For the text-containing cell, return its midpoint in (x, y) coordinate format. 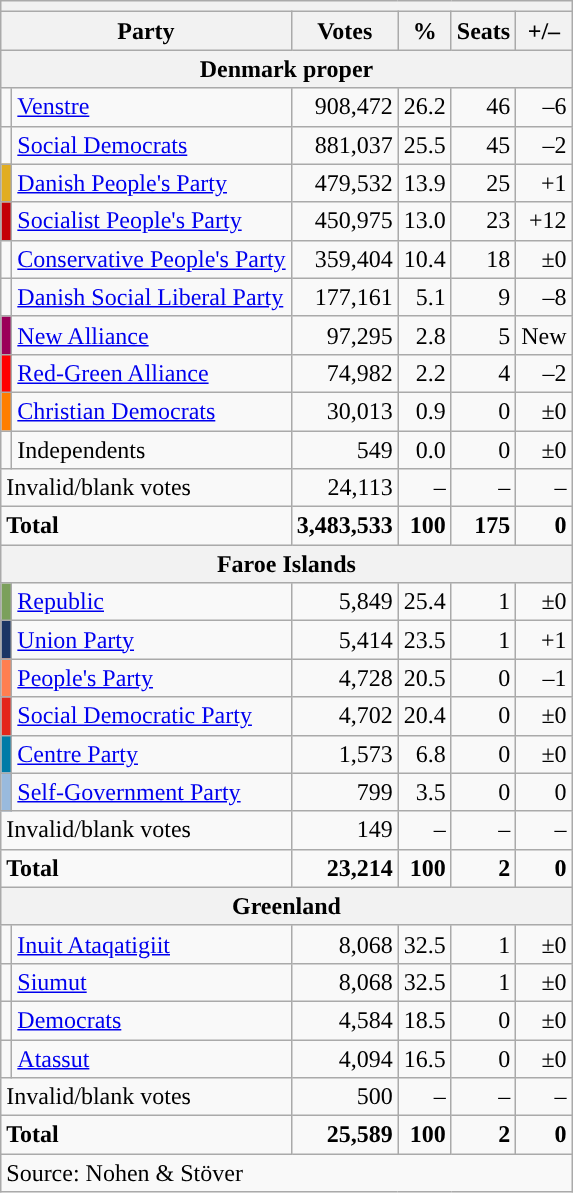
799 (344, 792)
Self-Government Party (152, 792)
–1 (544, 678)
30,013 (344, 411)
Source: Nohen & Stöver (286, 1173)
908,472 (344, 107)
3.5 (424, 792)
6.8 (424, 754)
149 (344, 830)
20.4 (424, 716)
10.4 (424, 259)
45 (483, 145)
Red-Green Alliance (152, 373)
Greenland (286, 906)
23 (483, 221)
4,728 (344, 678)
4,584 (344, 1020)
23,214 (344, 868)
Republic (152, 602)
% (424, 31)
450,975 (344, 221)
5,849 (344, 602)
13.0 (424, 221)
Democrats (152, 1020)
+12 (544, 221)
97,295 (344, 335)
881,037 (344, 145)
+/– (544, 31)
18.5 (424, 1020)
479,532 (344, 183)
Seats (483, 31)
549 (344, 449)
Social Democrats (152, 145)
24,113 (344, 488)
Social Democratic Party (152, 716)
46 (483, 107)
Conservative People's Party (152, 259)
Socialist People's Party (152, 221)
18 (483, 259)
People's Party (152, 678)
New (544, 335)
Christian Democrats (152, 411)
Union Party (152, 640)
175 (483, 526)
Venstre (152, 107)
1,573 (344, 754)
Votes (344, 31)
Faroe Islands (286, 564)
5 (483, 335)
16.5 (424, 1059)
20.5 (424, 678)
500 (344, 1097)
25 (483, 183)
Party (146, 31)
26.2 (424, 107)
3,483,533 (344, 526)
4 (483, 373)
4,094 (344, 1059)
23.5 (424, 640)
177,161 (344, 297)
25,589 (344, 1135)
Centre Party (152, 754)
74,982 (344, 373)
Independents (152, 449)
359,404 (344, 259)
5,414 (344, 640)
Denmark proper (286, 69)
–6 (544, 107)
Atassut (152, 1059)
2.8 (424, 335)
–8 (544, 297)
Inuit Ataqatigiit (152, 944)
Danish Social Liberal Party (152, 297)
Danish People's Party (152, 183)
4,702 (344, 716)
2.2 (424, 373)
New Alliance (152, 335)
13.9 (424, 183)
0.0 (424, 449)
Siumut (152, 982)
25.4 (424, 602)
0.9 (424, 411)
9 (483, 297)
25.5 (424, 145)
5.1 (424, 297)
